Capture the cell that displays the provided text and extract its [x, y] central coordinate. 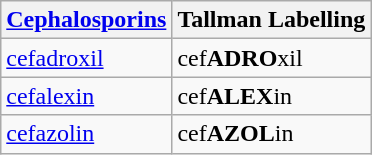
cefALEXin [272, 96]
cefADROxil [272, 58]
cefalexin [86, 96]
cefadroxil [86, 58]
cefAZOLin [272, 134]
Tallman Labelling [272, 20]
Cephalosporins [86, 20]
cefazolin [86, 134]
